Identify which cell holds the provided text, then report its (x, y) central coordinate. 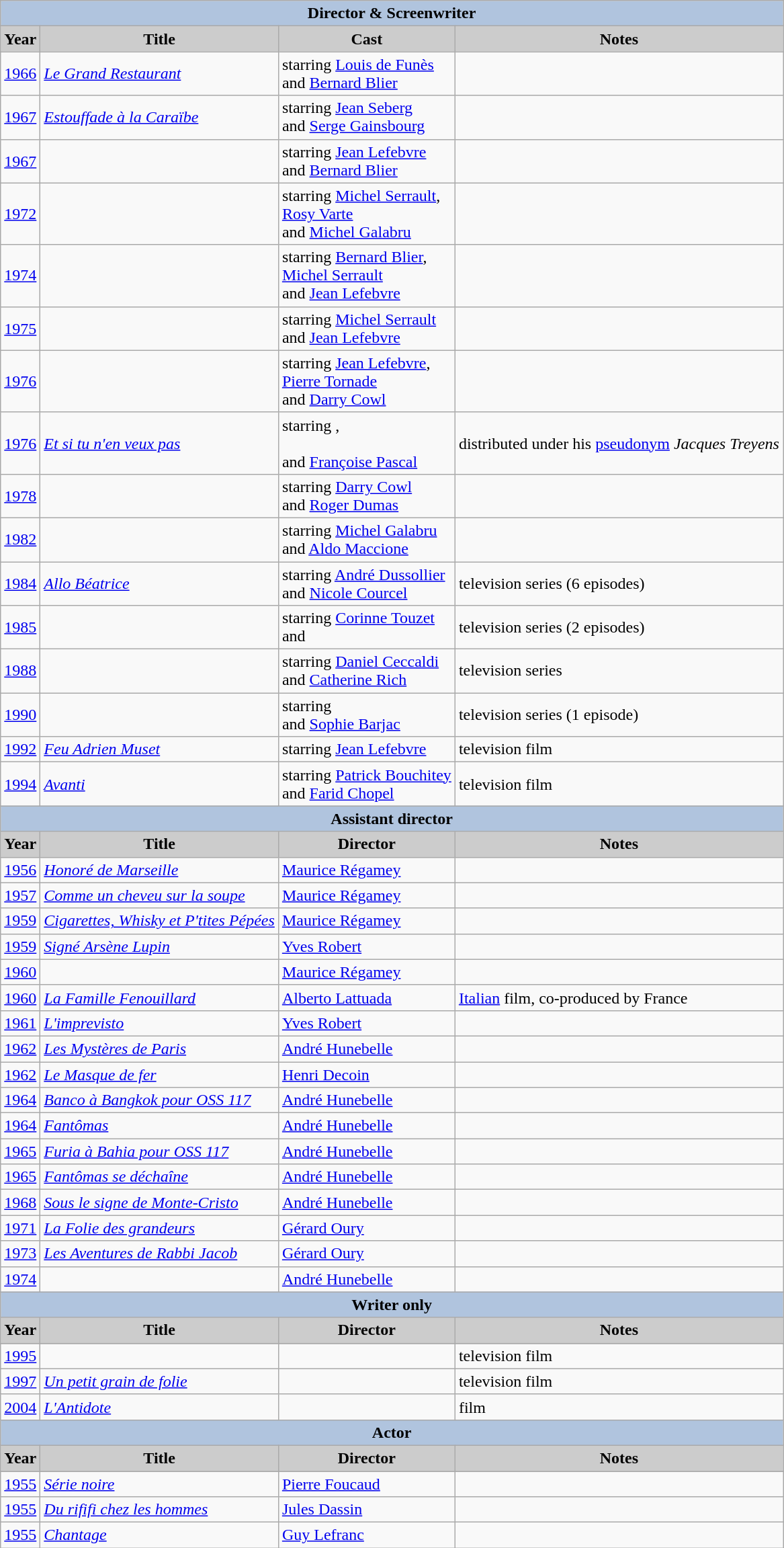
Cast (367, 39)
starring Jean Lefebvre (367, 749)
starring Darry Cowl and Roger Dumas (367, 496)
Du rififi chez les hommes (160, 1510)
1975 (20, 328)
Writer only (392, 1305)
1995 (20, 1356)
television series (2 episodes) (619, 628)
Allo Béatrice (160, 583)
Assistant director (392, 819)
La Folie des grandeurs (160, 1228)
Pierre Foucaud (367, 1483)
Chantage (160, 1535)
L'imprevisto (160, 1023)
1961 (20, 1023)
Série noire (160, 1483)
1997 (20, 1381)
television series (619, 671)
Le Grand Restaurant (160, 74)
Guy Lefranc (367, 1535)
1957 (20, 895)
Honoré de Marseille (160, 870)
starring André Dussollier and Nicole Courcel (367, 583)
La Famille Fenouillard (160, 997)
1968 (20, 1203)
1982 (20, 539)
starring Daniel Ceccaldi and Catherine Rich (367, 671)
Estouffade à la Caraïbe (160, 117)
television series (6 episodes) (619, 583)
Jules Dassin (367, 1510)
Henri Decoin (367, 1075)
starring Jean Lefebvre, Pierre Tornade and Darry Cowl (367, 381)
starring Corinne Touzet and (367, 628)
1978 (20, 496)
starring Bernard Blier, Michel Serrault and Jean Lefebvre (367, 276)
starring , and Françoise Pascal (367, 443)
Fantômas (160, 1126)
Les Aventures de Rabbi Jacob (160, 1254)
1972 (20, 214)
film (619, 1407)
1985 (20, 628)
starring Louis de Funèsand Bernard Blier (367, 74)
1971 (20, 1228)
starring Michel Galabru and Aldo Maccione (367, 539)
1984 (20, 583)
Actor (392, 1432)
starring Jean Lefebvreand Bernard Blier (367, 161)
Italian film, co-produced by France (619, 997)
Feu Adrien Muset (160, 749)
starring Michel Serrault and Jean Lefebvre (367, 328)
television series (1 episode) (619, 715)
Furia à Bahia pour OSS 117 (160, 1151)
1966 (20, 74)
Cigarettes, Whisky et P'tites Pépées (160, 921)
Avanti (160, 784)
Director & Screenwriter (392, 13)
1973 (20, 1254)
1988 (20, 671)
2004 (20, 1407)
distributed under his pseudonym Jacques Treyens (619, 443)
Les Mystères de Paris (160, 1049)
Sous le signe de Monte-Cristo (160, 1203)
Alberto Lattuada (367, 997)
Et si tu n'en veux pas (160, 443)
Signé Arsène Lupin (160, 946)
L'Antidote (160, 1407)
Comme un cheveu sur la soupe (160, 895)
1992 (20, 749)
starring Jean Sebergand Serge Gainsbourg (367, 117)
1990 (20, 715)
Fantômas se déchaîne (160, 1177)
Le Masque de fer (160, 1075)
starring and Sophie Barjac (367, 715)
Banco à Bangkok pour OSS 117 (160, 1100)
1956 (20, 870)
1994 (20, 784)
starring Michel Serrault, Rosy Varte and Michel Galabru (367, 214)
Un petit grain de folie (160, 1381)
starring Patrick Bouchitey and Farid Chopel (367, 784)
